From the cell containing the given text, extract its center point as [x, y] coordinate. 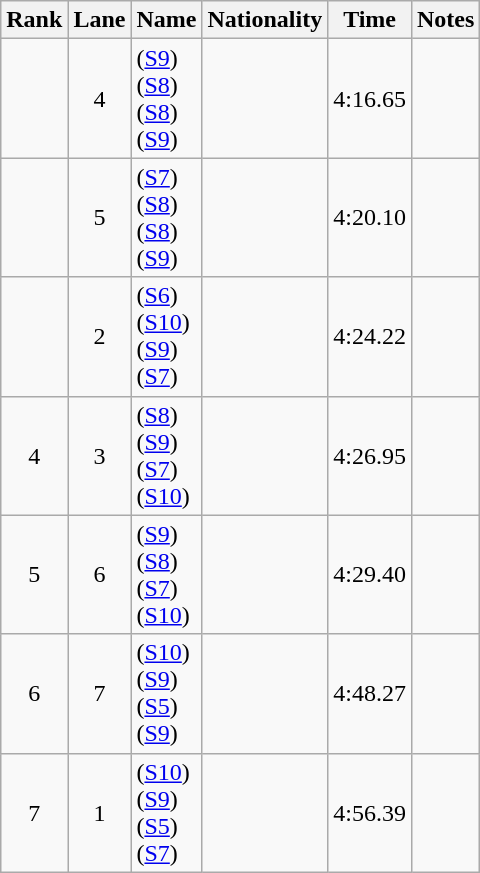
Name [166, 20]
(S9) (S8) (S8) (S9) [166, 98]
(S8) (S9) (S7) (S10) [166, 456]
4:26.95 [370, 456]
4:20.10 [370, 218]
Rank [34, 20]
(S7) (S8) (S8) (S9) [166, 218]
4:24.22 [370, 336]
(S9) (S8) (S7) (S10) [166, 574]
(S10) (S9) (S5) (S9) [166, 694]
1 [100, 812]
Lane [100, 20]
(S6) (S10) (S9) (S7) [166, 336]
Nationality [265, 20]
4:16.65 [370, 98]
3 [100, 456]
4:29.40 [370, 574]
(S10) (S9) (S5) (S7) [166, 812]
2 [100, 336]
Time [370, 20]
4:48.27 [370, 694]
4:56.39 [370, 812]
Notes [445, 20]
